From the cell containing the given text, extract its center point as (x, y) coordinate. 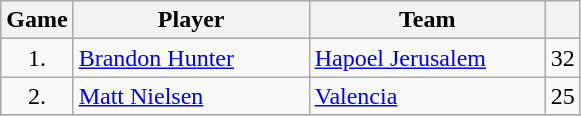
32 (562, 58)
Team (427, 20)
1. (37, 58)
25 (562, 96)
Game (37, 20)
2. (37, 96)
Player (191, 20)
Valencia (427, 96)
Hapoel Jerusalem (427, 58)
Matt Nielsen (191, 96)
Brandon Hunter (191, 58)
